Scan for the cell matching the given text and deliver its (X, Y) coordinate at center. 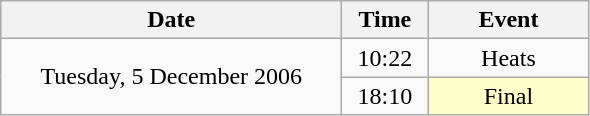
10:22 (385, 58)
18:10 (385, 96)
Time (385, 20)
Event (508, 20)
Tuesday, 5 December 2006 (172, 77)
Heats (508, 58)
Date (172, 20)
Final (508, 96)
